Return (X, Y) of the center of cell containing provided text 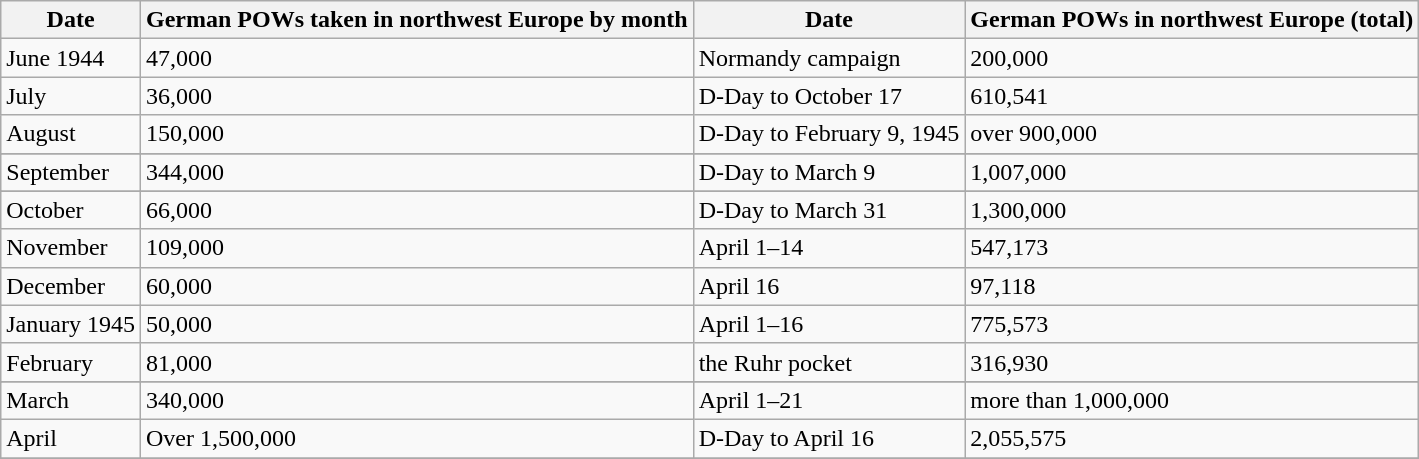
German POWs taken in northwest Europe by month (416, 20)
April (71, 438)
D-Day to March 31 (829, 210)
more than 1,000,000 (1192, 400)
over 900,000 (1192, 134)
April 1–16 (829, 324)
D-Day to October 17 (829, 96)
97,118 (1192, 286)
April 1–21 (829, 400)
August (71, 134)
340,000 (416, 400)
66,000 (416, 210)
D-Day to April 16 (829, 438)
316,930 (1192, 362)
D-Day to March 9 (829, 172)
December (71, 286)
German POWs in northwest Europe (total) (1192, 20)
109,000 (416, 248)
36,000 (416, 96)
81,000 (416, 362)
September (71, 172)
March (71, 400)
610,541 (1192, 96)
1,007,000 (1192, 172)
October (71, 210)
60,000 (416, 286)
July (71, 96)
1,300,000 (1192, 210)
February (71, 362)
April 16 (829, 286)
775,573 (1192, 324)
344,000 (416, 172)
150,000 (416, 134)
Over 1,500,000 (416, 438)
200,000 (1192, 58)
547,173 (1192, 248)
2,055,575 (1192, 438)
Normandy campaign (829, 58)
April 1–14 (829, 248)
June 1944 (71, 58)
the Ruhr pocket (829, 362)
D-Day to February 9, 1945 (829, 134)
50,000 (416, 324)
47,000 (416, 58)
January 1945 (71, 324)
November (71, 248)
